Locate the cell with the specified text and output its [x, y] center coordinate. 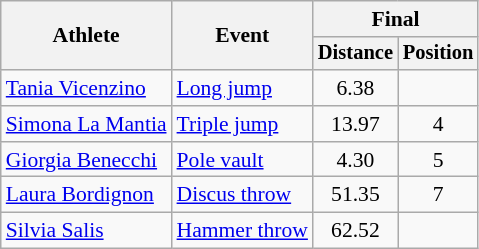
Hammer throw [242, 231]
4 [438, 124]
Giorgia Benecchi [86, 160]
62.52 [356, 231]
Discus throw [242, 195]
Tania Vicenzino [86, 88]
Event [242, 36]
Long jump [242, 88]
13.97 [356, 124]
51.35 [356, 195]
Laura Bordignon [86, 195]
Distance [356, 54]
Triple jump [242, 124]
Silvia Salis [86, 231]
Final [396, 19]
7 [438, 195]
Athlete [86, 36]
4.30 [356, 160]
6.38 [356, 88]
Position [438, 54]
5 [438, 160]
Simona La Mantia [86, 124]
Pole vault [242, 160]
